For the text-containing cell, return its midpoint in (X, Y) coordinate format. 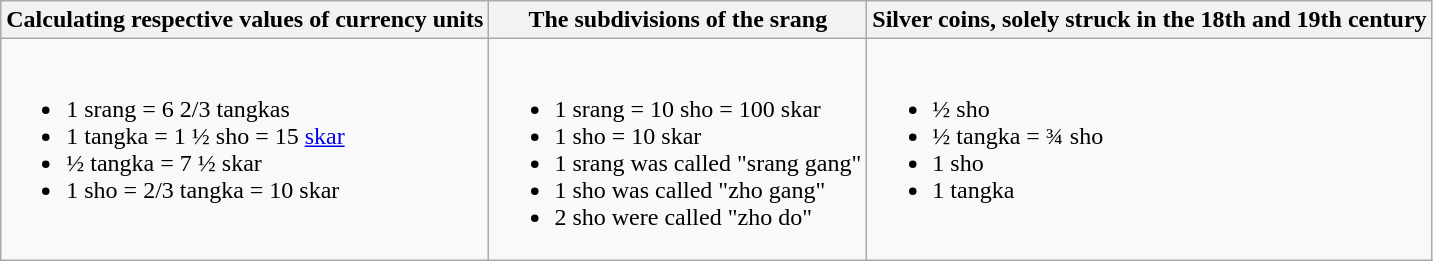
Silver coins, solely struck in the 18th and 19th century (1150, 20)
Calculating respective values of currency units (245, 20)
½ sho½ tangka = ¾ sho1 sho1 tangka (1150, 150)
1 srang = 10 sho = 100 skar1 sho = 10 skar1 srang was called "srang gang"1 sho was called "zho gang"2 sho were called "zho do" (678, 150)
1 srang = 6 2/3 tangkas1 tangka = 1 ½ sho = 15 skar½ tangka = 7 ½ skar1 sho = 2/3 tangka = 10 skar (245, 150)
The subdivisions of the srang (678, 20)
